Capture the cell that displays the provided text and extract its (x, y) central coordinate. 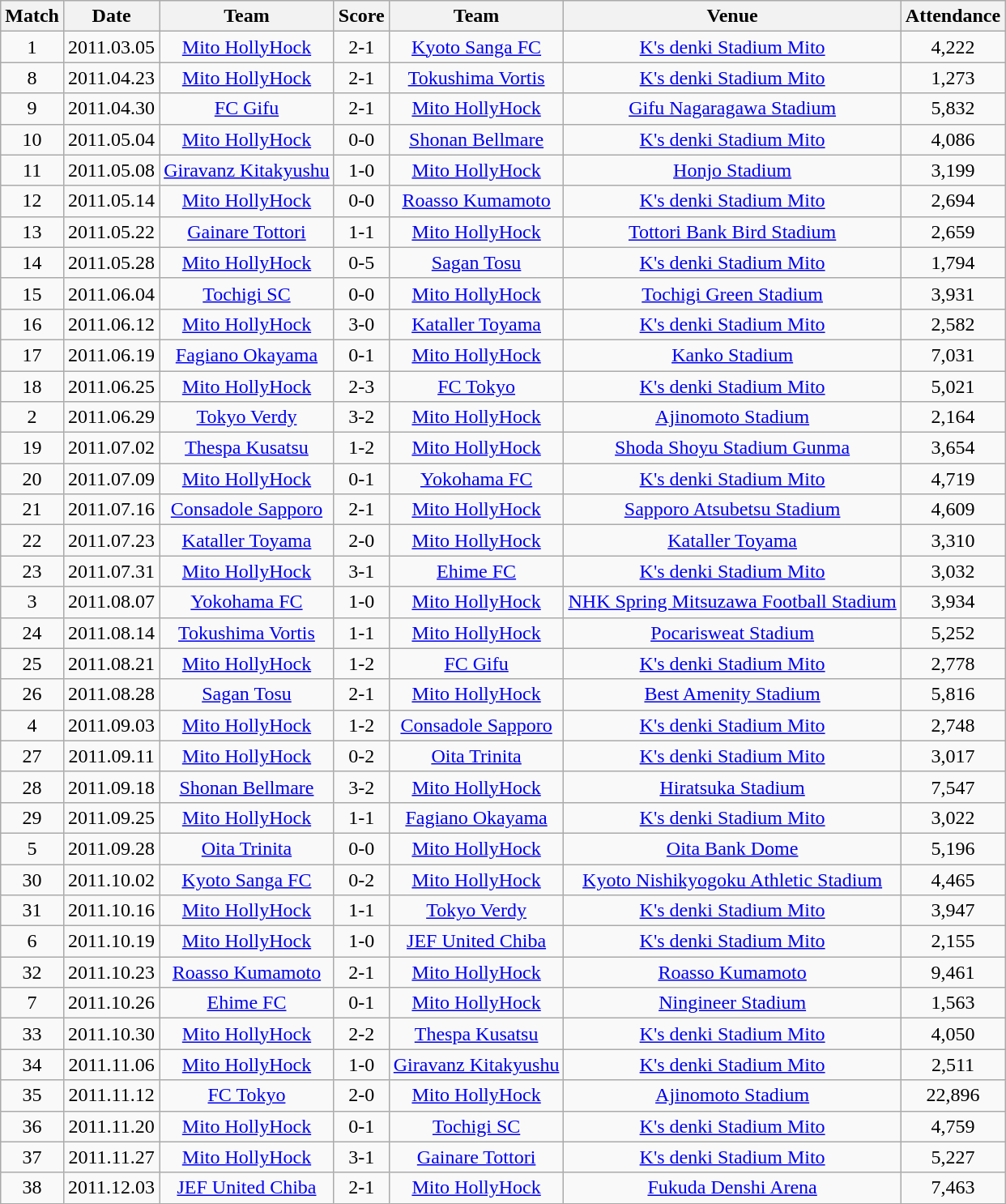
3,947 (953, 911)
2011.09.25 (111, 818)
21 (32, 510)
Honjo Stadium (732, 170)
Best Amenity Stadium (732, 694)
1,563 (953, 1003)
2,748 (953, 725)
2011.07.16 (111, 510)
2011.05.08 (111, 170)
22 (32, 540)
33 (32, 1034)
3,022 (953, 818)
12 (32, 201)
Ningineer Stadium (732, 1003)
3-0 (361, 324)
3,017 (953, 756)
2011.10.16 (111, 911)
Sapporo Atsubetsu Stadium (732, 510)
30 (32, 879)
25 (32, 664)
2011.10.30 (111, 1034)
2011.11.12 (111, 1095)
2011.10.23 (111, 972)
2011.05.22 (111, 232)
3,934 (953, 602)
2011.11.27 (111, 1157)
26 (32, 694)
37 (32, 1157)
22,896 (953, 1095)
7 (32, 1003)
5,196 (953, 848)
5,816 (953, 694)
2011.12.03 (111, 1188)
2011.03.05 (111, 47)
2,778 (953, 664)
2,511 (953, 1065)
Date (111, 16)
2011.06.04 (111, 293)
18 (32, 386)
2011.05.14 (111, 201)
35 (32, 1095)
2011.05.28 (111, 263)
Kanko Stadium (732, 355)
2011.11.06 (111, 1065)
31 (32, 911)
6 (32, 941)
5,227 (953, 1157)
2011.09.18 (111, 787)
4 (32, 725)
2-2 (361, 1034)
Match (32, 16)
3 (32, 602)
2011.09.11 (111, 756)
2011.07.09 (111, 479)
2011.06.25 (111, 386)
2011.09.28 (111, 848)
2011.08.28 (111, 694)
7,547 (953, 787)
3,931 (953, 293)
8 (32, 78)
3,032 (953, 571)
2011.09.03 (111, 725)
4,609 (953, 510)
Fukuda Denshi Arena (732, 1188)
Tochigi Green Stadium (732, 293)
1,794 (953, 263)
2-3 (361, 386)
5,252 (953, 633)
9,461 (953, 972)
2011.08.07 (111, 602)
32 (32, 972)
5,021 (953, 386)
13 (32, 232)
2011.07.23 (111, 540)
Pocarisweat Stadium (732, 633)
Attendance (953, 16)
34 (32, 1065)
3,654 (953, 448)
7,031 (953, 355)
10 (32, 139)
NHK Spring Mitsuzawa Football Stadium (732, 602)
4,086 (953, 139)
16 (32, 324)
2011.07.31 (111, 571)
4,050 (953, 1034)
3,199 (953, 170)
15 (32, 293)
Shoda Shoyu Stadium Gunma (732, 448)
Venue (732, 16)
5,832 (953, 109)
24 (32, 633)
5 (32, 848)
2011.04.23 (111, 78)
38 (32, 1188)
2011.10.19 (111, 941)
28 (32, 787)
2 (32, 417)
2,164 (953, 417)
2,582 (953, 324)
Score (361, 16)
29 (32, 818)
4,465 (953, 879)
4,759 (953, 1126)
Oita Bank Dome (732, 848)
17 (32, 355)
19 (32, 448)
2,659 (953, 232)
9 (32, 109)
2011.06.19 (111, 355)
Tottori Bank Bird Stadium (732, 232)
0-5 (361, 263)
11 (32, 170)
3,310 (953, 540)
2,155 (953, 941)
23 (32, 571)
2011.10.26 (111, 1003)
2011.10.02 (111, 879)
2011.06.29 (111, 417)
7,463 (953, 1188)
2011.08.21 (111, 664)
2011.11.20 (111, 1126)
Kyoto Nishikyogoku Athletic Stadium (732, 879)
1 (32, 47)
4,719 (953, 479)
27 (32, 756)
4,222 (953, 47)
14 (32, 263)
2011.07.02 (111, 448)
2011.05.04 (111, 139)
1,273 (953, 78)
2,694 (953, 201)
2011.04.30 (111, 109)
Gifu Nagaragawa Stadium (732, 109)
36 (32, 1126)
2011.06.12 (111, 324)
Hiratsuka Stadium (732, 787)
2011.08.14 (111, 633)
20 (32, 479)
